Search for the cell housing the specified text and yield its (X, Y) center coordinate. 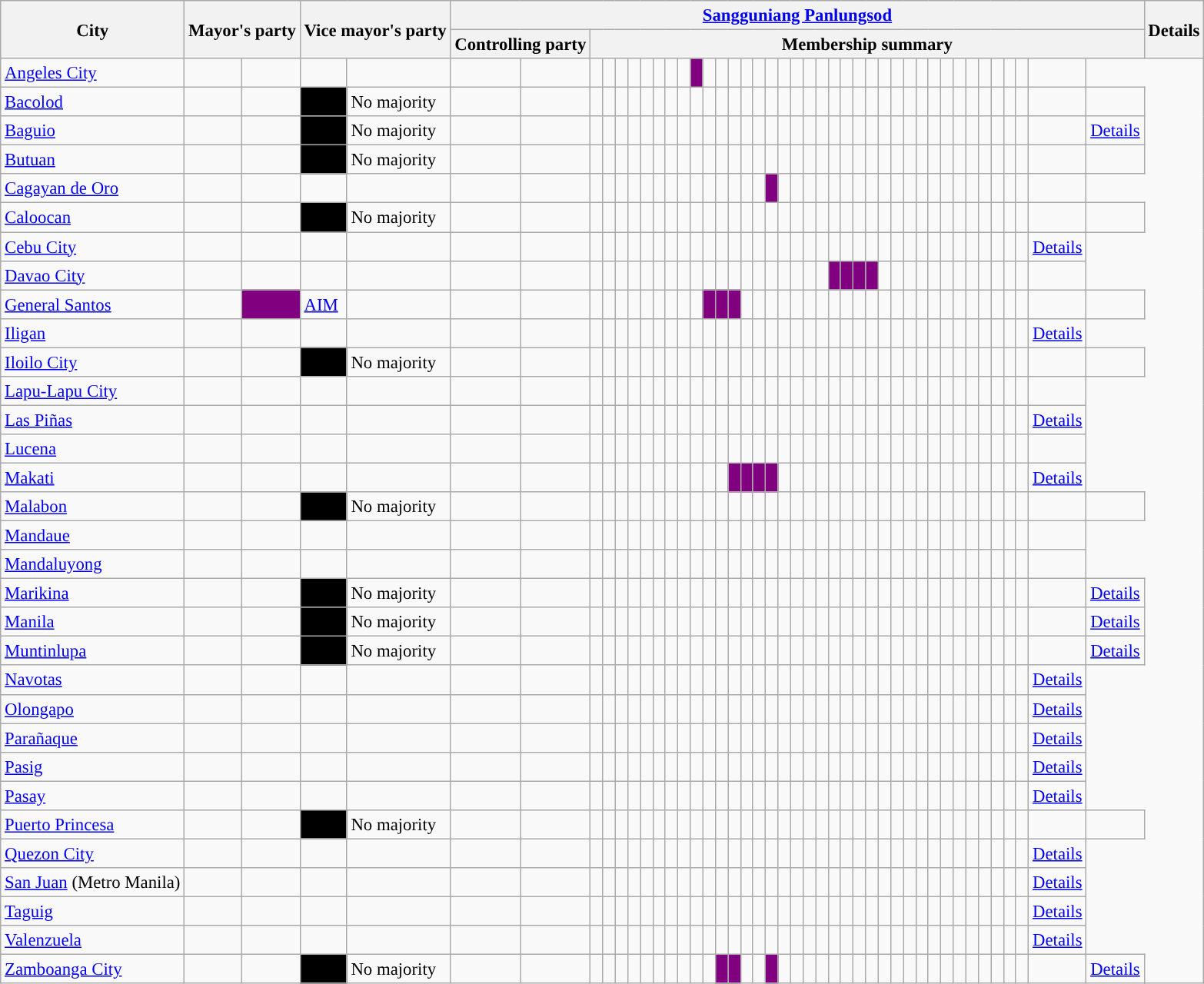
Las Piñas (92, 420)
Olongapo (92, 709)
Valenzuela (92, 940)
AIM (323, 304)
Davao City (92, 275)
Vice mayor's party (375, 29)
Quezon City (92, 853)
Iligan (92, 333)
Navotas (92, 680)
Cagayan de Oro (92, 188)
Zamboanga City (92, 969)
Controlling party (521, 45)
Pasig (92, 766)
Puerto Princesa (92, 825)
Sangguniang Panlungsod (797, 15)
Makati (92, 477)
Taguig (92, 911)
Baguio (92, 131)
Bacolod (92, 102)
Muntinlupa (92, 651)
Caloocan (92, 218)
Cebu City (92, 247)
Marikina (92, 593)
General Santos (92, 304)
City (92, 29)
Butuan (92, 160)
Iloilo City (92, 362)
Parañaque (92, 738)
Mayor's party (242, 29)
Angeles City (92, 73)
Membership summary (867, 45)
Mandaue (92, 536)
Mandaluyong (92, 564)
Pasay (92, 796)
Lapu-Lapu City (92, 391)
Lucena (92, 449)
Malabon (92, 507)
Manila (92, 622)
San Juan (Metro Manila) (92, 883)
